Find where the given text appears and provide that cell's center as (X, Y) coordinate. 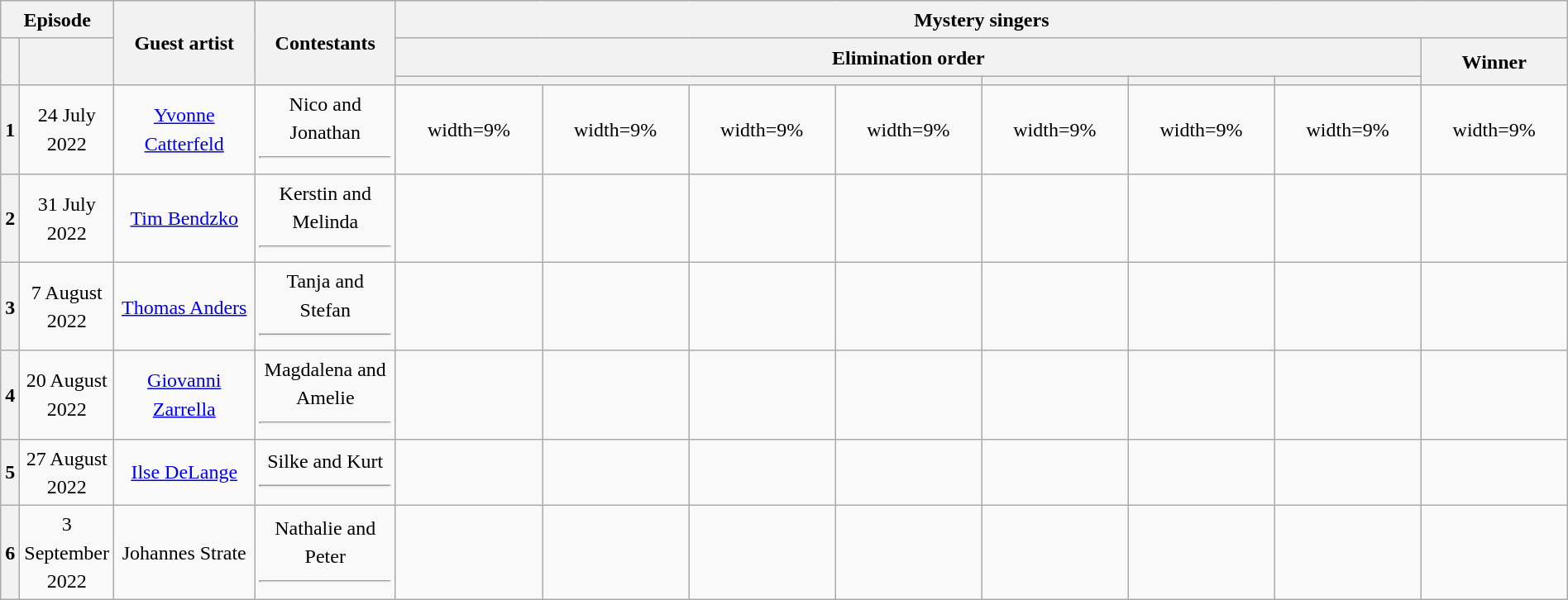
Yvonne Catterfeld (184, 129)
2 (10, 218)
Silke and Kurt (325, 472)
20 August 2022 (67, 395)
6 (10, 552)
27 August 2022 (67, 472)
3 September 2022 (67, 552)
Tanja and Stefan (325, 306)
3 (10, 306)
Giovanni Zarrella (184, 395)
Johannes Strate (184, 552)
Kerstin and Melinda (325, 218)
24 July 2022 (67, 129)
Tim Bendzko (184, 218)
5 (10, 472)
Ilse DeLange (184, 472)
4 (10, 395)
Winner (1494, 61)
Contestants (325, 43)
Nico and Jonathan (325, 129)
31 July 2022 (67, 218)
1 (10, 129)
Mystery singers (981, 20)
Guest artist (184, 43)
Magdalena and Amelie (325, 395)
7 August 2022 (67, 306)
Elimination order (908, 57)
Nathalie and Peter (325, 552)
Episode (58, 20)
Thomas Anders (184, 306)
